Locate the cell with the specified text and output its [X, Y] center coordinate. 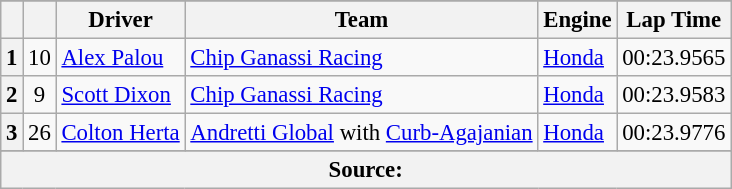
1 [12, 58]
9 [40, 95]
00:23.9565 [674, 58]
Colton Herta [120, 133]
26 [40, 133]
Scott Dixon [120, 95]
00:23.9583 [674, 95]
3 [12, 133]
00:23.9776 [674, 133]
Alex Palou [120, 58]
Engine [578, 20]
Andretti Global with Curb-Agajanian [362, 133]
10 [40, 58]
Team [362, 20]
Lap Time [674, 20]
2 [12, 95]
Driver [120, 20]
Source: [366, 170]
